From the cell containing the given text, extract its center point as (x, y) coordinate. 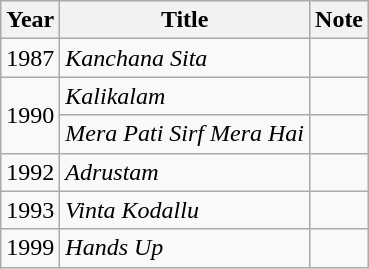
1992 (30, 172)
1990 (30, 115)
Title (185, 20)
Kalikalam (185, 96)
1999 (30, 248)
Year (30, 20)
Note (340, 20)
Vinta Kodallu (185, 210)
1987 (30, 58)
Mera Pati Sirf Mera Hai (185, 134)
Kanchana Sita (185, 58)
1993 (30, 210)
Hands Up (185, 248)
Adrustam (185, 172)
